Search for the cell housing the specified text and yield its (X, Y) center coordinate. 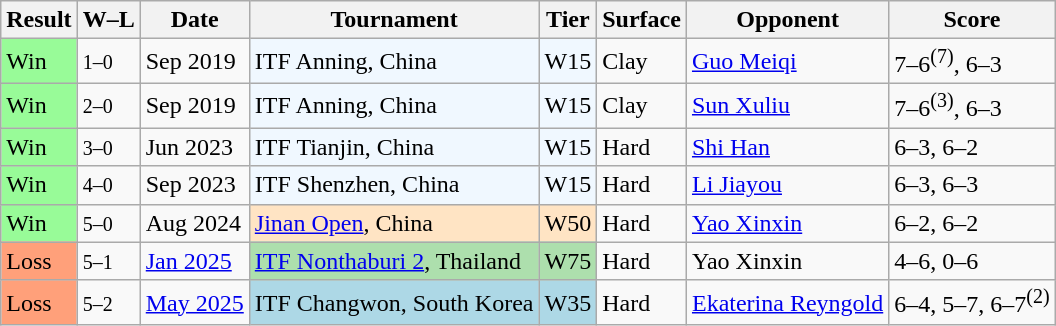
W75 (568, 261)
Result (39, 20)
Sun Xuliu (787, 106)
6–2, 6–2 (972, 223)
5–0 (108, 223)
Tournament (394, 20)
4–6, 0–6 (972, 261)
May 2025 (194, 302)
ITF Tianjin, China (394, 147)
7–6(7), 6–3 (972, 62)
5–1 (108, 261)
Guo Meiqi (787, 62)
W50 (568, 223)
ITF Nonthaburi 2, Thailand (394, 261)
Tier (568, 20)
Li Jiayou (787, 185)
Jinan Open, China (394, 223)
5–2 (108, 302)
Aug 2024 (194, 223)
6–4, 5–7, 6–7(2) (972, 302)
Score (972, 20)
W35 (568, 302)
Jan 2025 (194, 261)
Jun 2023 (194, 147)
4–0 (108, 185)
6–3, 6–2 (972, 147)
Opponent (787, 20)
Date (194, 20)
Surface (642, 20)
7–6(3), 6–3 (972, 106)
Ekaterina Reyngold (787, 302)
W–L (108, 20)
ITF Changwon, South Korea (394, 302)
ITF Shenzhen, China (394, 185)
3–0 (108, 147)
Shi Han (787, 147)
Sep 2023 (194, 185)
1–0 (108, 62)
6–3, 6–3 (972, 185)
2–0 (108, 106)
